Return (x, y) of the center of cell containing provided text 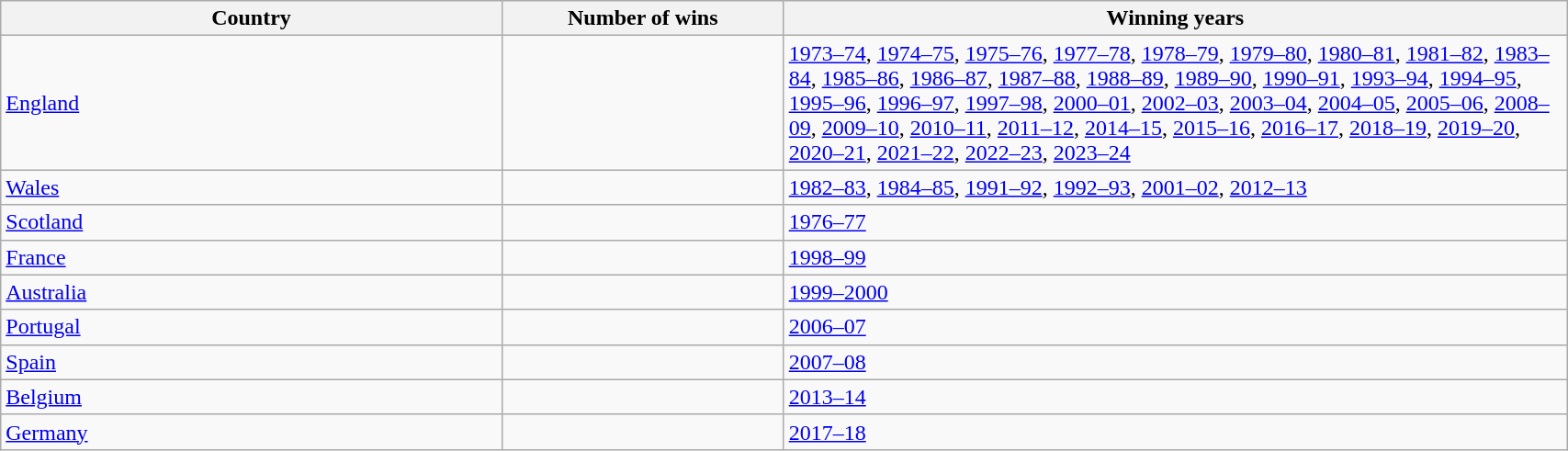
2013–14 (1175, 397)
Portugal (252, 327)
Country (252, 18)
France (252, 257)
Germany (252, 432)
1998–99 (1175, 257)
1999–2000 (1175, 292)
1982–83, 1984–85, 1991–92, 1992–93, 2001–02, 2012–13 (1175, 187)
Wales (252, 187)
2006–07 (1175, 327)
Belgium (252, 397)
Scotland (252, 222)
Number of wins (643, 18)
Winning years (1175, 18)
Australia (252, 292)
1976–77 (1175, 222)
2007–08 (1175, 362)
England (252, 103)
Spain (252, 362)
2017–18 (1175, 432)
